Output the (x, y) coordinate of the center of the cell containing the given text.  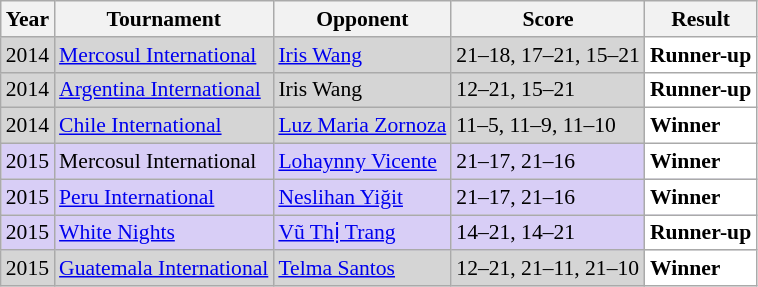
Peru International (164, 197)
21–18, 17–21, 15–21 (548, 55)
Lohaynny Vicente (362, 162)
White Nights (164, 233)
12–21, 15–21 (548, 90)
Luz Maria Zornoza (362, 126)
Chile International (164, 126)
Telma Santos (362, 269)
Argentina International (164, 90)
Tournament (164, 19)
Guatemala International (164, 269)
11–5, 11–9, 11–10 (548, 126)
Score (548, 19)
Result (700, 19)
14–21, 14–21 (548, 233)
Vũ Thị Trang (362, 233)
12–21, 21–11, 21–10 (548, 269)
Year (28, 19)
Neslihan Yiğit (362, 197)
Opponent (362, 19)
